Detect which cell encompasses the target text, then output its (X, Y) center coordinate. 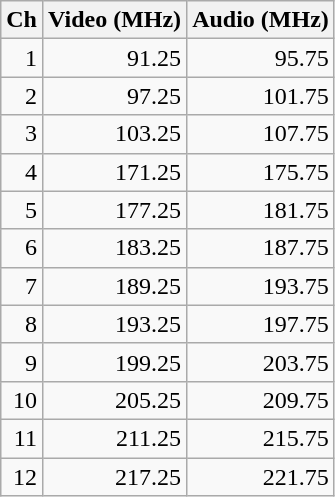
7 (22, 286)
171.25 (114, 172)
193.25 (114, 324)
12 (22, 477)
9 (22, 362)
10 (22, 400)
209.75 (261, 400)
107.75 (261, 134)
175.75 (261, 172)
Audio (MHz) (261, 20)
187.75 (261, 248)
215.75 (261, 438)
211.25 (114, 438)
199.25 (114, 362)
97.25 (114, 96)
Ch (22, 20)
Video (MHz) (114, 20)
189.25 (114, 286)
3 (22, 134)
4 (22, 172)
1 (22, 58)
177.25 (114, 210)
217.25 (114, 477)
221.75 (261, 477)
103.25 (114, 134)
101.75 (261, 96)
6 (22, 248)
8 (22, 324)
2 (22, 96)
183.25 (114, 248)
95.75 (261, 58)
193.75 (261, 286)
197.75 (261, 324)
181.75 (261, 210)
11 (22, 438)
5 (22, 210)
91.25 (114, 58)
205.25 (114, 400)
203.75 (261, 362)
